Determine the [X, Y] coordinate at the center of the cell enclosing the given text.  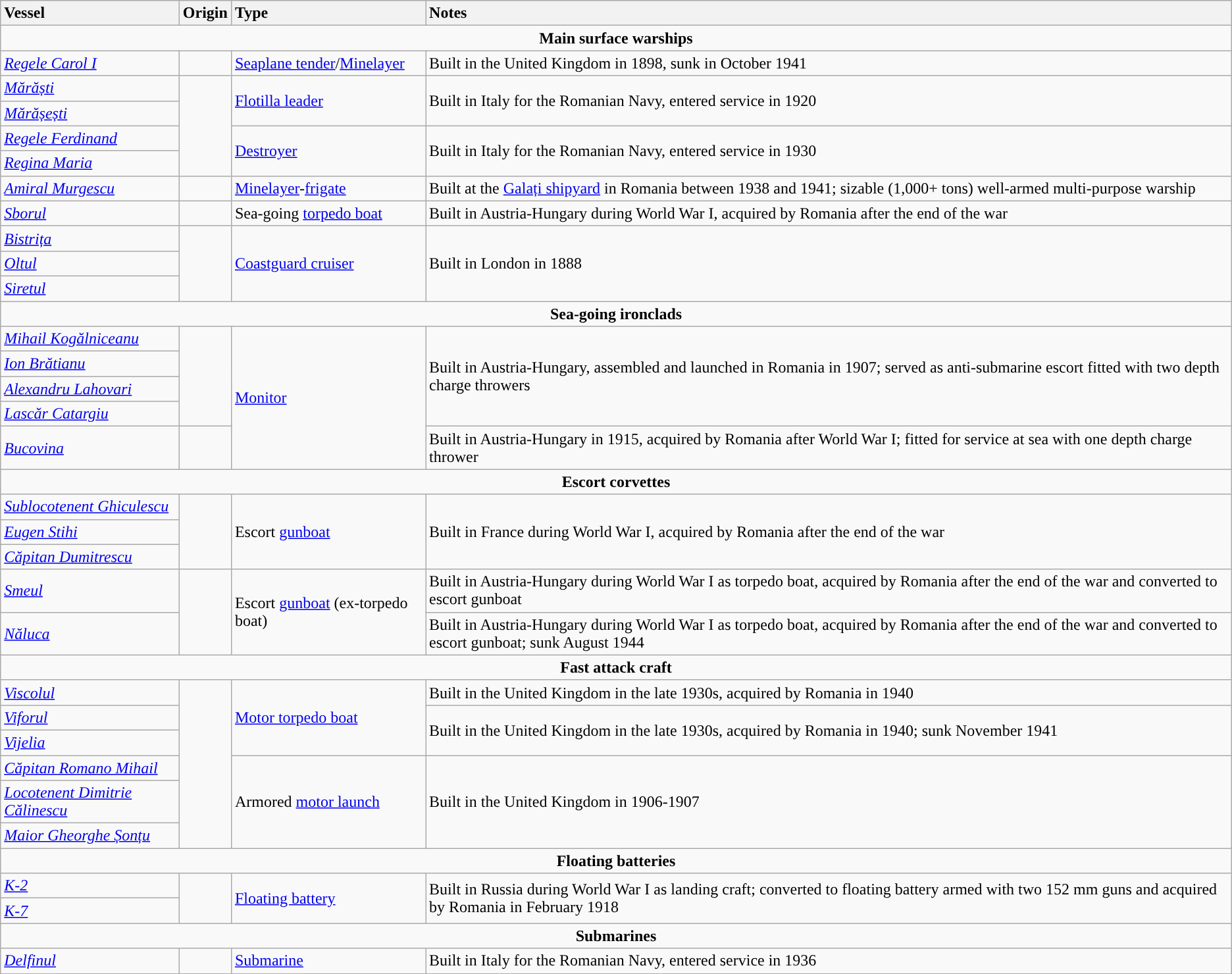
Lascăr Catargiu [90, 414]
Seaplane tender/Minelayer [328, 63]
Built in Austria-Hungary during World War I as torpedo boat, acquired by Romania after the end of the war and converted to escort gunboat [829, 591]
Built at the Galați shipyard in Romania between 1938 and 1941; sizable (1,000+ tons) well-armed multi-purpose warship [829, 188]
Built in London in 1888 [829, 263]
Viforul [90, 717]
Type [328, 13]
Submarine [328, 961]
Delfinul [90, 961]
Bistrița [90, 238]
Vessel [90, 13]
Built in Austria-Hungary, assembled and launched in Romania in 1907; served as anti-submarine escort fitted with two depth charge throwers [829, 376]
Eugen Stihi [90, 532]
Flotilla leader [328, 101]
Căpitan Dumitrescu [90, 557]
Armored motor launch [328, 802]
Built in Austria-Hungary during World War I, acquired by Romania after the end of the war [829, 213]
Built in the United Kingdom in the late 1930s, acquired by Romania in 1940; sunk November 1941 [829, 730]
Maior Gheorghe Șonțu [90, 836]
Built in France during World War I, acquired by Romania after the end of the war [829, 532]
Ion Brătianu [90, 364]
Năluca [90, 633]
Escort gunboat (ex-torpedo boat) [328, 612]
Oltul [90, 263]
Regina Maria [90, 163]
Submarines [616, 936]
Fast attack craft [616, 667]
Built in Italy for the Romanian Navy, entered service in 1930 [829, 151]
Vijelia [90, 742]
Mărășești [90, 113]
Sea-going torpedo boat [328, 213]
Sborul [90, 213]
Built in Austria-Hungary in 1915, acquired by Romania after World War I; fitted for service at sea with one depth charge thrower [829, 448]
Mihail Kogălniceanu [90, 339]
Escort corvettes [616, 482]
Căpitan Romano Mihail [90, 768]
Floating batteries [616, 861]
Sea-going ironclads [616, 314]
Built in the United Kingdom in 1898, sunk in October 1941 [829, 63]
Locotenent Dimitrie Călinescu [90, 802]
Coastguard cruiser [328, 263]
K-2 [90, 886]
Built in the United Kingdom in the late 1930s, acquired by Romania in 1940 [829, 692]
Escort gunboat [328, 532]
Minelayer-frigate [328, 188]
Built in the United Kingdom in 1906-1907 [829, 802]
Floating battery [328, 898]
Siretul [90, 288]
Built in Italy for the Romanian Navy, entered service in 1936 [829, 961]
Sublocotenent Ghiculescu [90, 507]
Bucovina [90, 448]
Regele Ferdinand [90, 138]
Alexandru Lahovari [90, 389]
Motor torpedo boat [328, 717]
Viscolul [90, 692]
K-7 [90, 911]
Built in Italy for the Romanian Navy, entered service in 1920 [829, 101]
Origin [205, 13]
Amiral Murgescu [90, 188]
Main surface warships [616, 38]
Destroyer [328, 151]
Notes [829, 13]
Smeul [90, 591]
Mărăști [90, 88]
Monitor [328, 397]
Regele Carol I [90, 63]
